Find where the given text appears and provide that cell's center as [X, Y] coordinate. 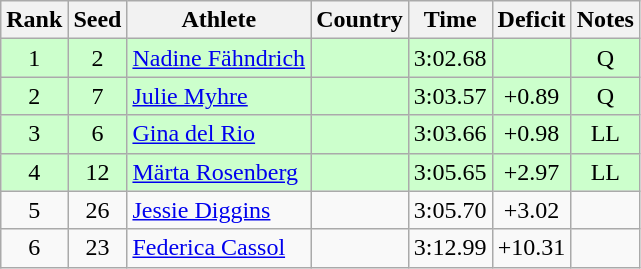
+3.02 [532, 210]
Federica Cassol [219, 248]
3:02.68 [450, 58]
12 [98, 172]
Märta Rosenberg [219, 172]
4 [34, 172]
26 [98, 210]
3:05.70 [450, 210]
3:03.57 [450, 96]
Gina del Rio [219, 134]
Time [450, 20]
Nadine Fähndrich [219, 58]
3:03.66 [450, 134]
7 [98, 96]
Seed [98, 20]
23 [98, 248]
Athlete [219, 20]
Deficit [532, 20]
3 [34, 134]
3:05.65 [450, 172]
+2.97 [532, 172]
1 [34, 58]
Jessie Diggins [219, 210]
Notes [605, 20]
Julie Myhre [219, 96]
3:12.99 [450, 248]
Country [360, 20]
5 [34, 210]
Rank [34, 20]
+10.31 [532, 248]
+0.89 [532, 96]
+0.98 [532, 134]
